Provide the [x, y] coordinate of the cell's center where the given text is located.  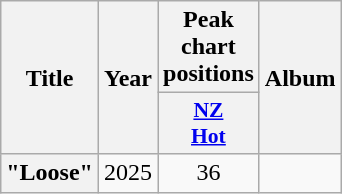
Year [128, 78]
Album [300, 78]
2025 [128, 173]
NZHot [209, 124]
"Loose" [50, 173]
Title [50, 78]
36 [209, 173]
Peak chart positions [209, 47]
